Detect which cell encompasses the target text, then output its (X, Y) center coordinate. 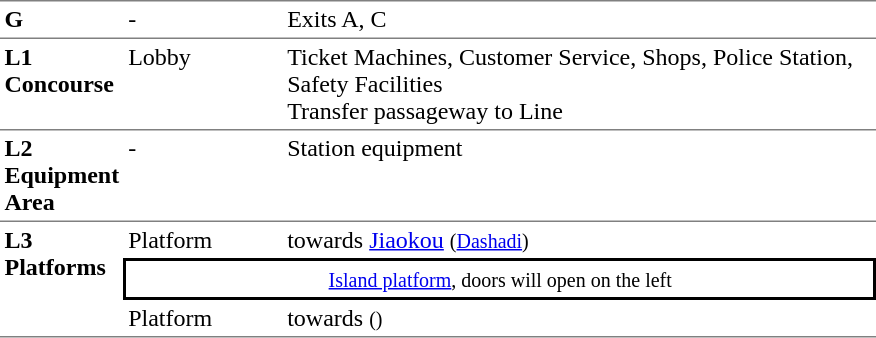
L1Concourse (62, 84)
G (62, 19)
Lobby (204, 84)
L3Platforms (62, 280)
L2Equipment Area (62, 176)
